For the text-containing cell, return its midpoint in [X, Y] coordinate format. 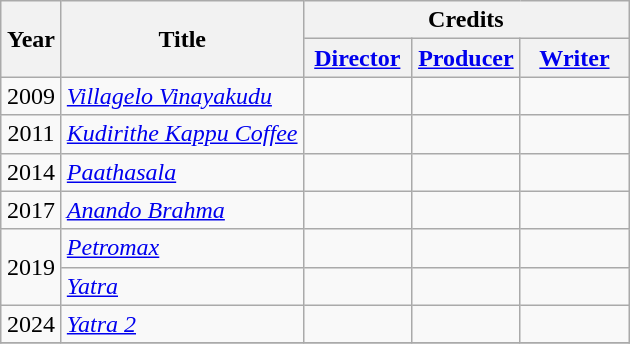
2009 [32, 96]
Writer [574, 58]
2014 [32, 172]
2017 [32, 210]
Kudirithe Kappu Coffee [182, 134]
Yatra 2 [182, 324]
2019 [32, 267]
2011 [32, 134]
Yatra [182, 286]
Title [182, 39]
Anando Brahma [182, 210]
Credits [466, 20]
Paathasala [182, 172]
Year [32, 39]
Petromax [182, 248]
Villagelo Vinayakudu [182, 96]
Director [358, 58]
Producer [466, 58]
2024 [32, 324]
